Find where the given text appears and provide that cell's center as (X, Y) coordinate. 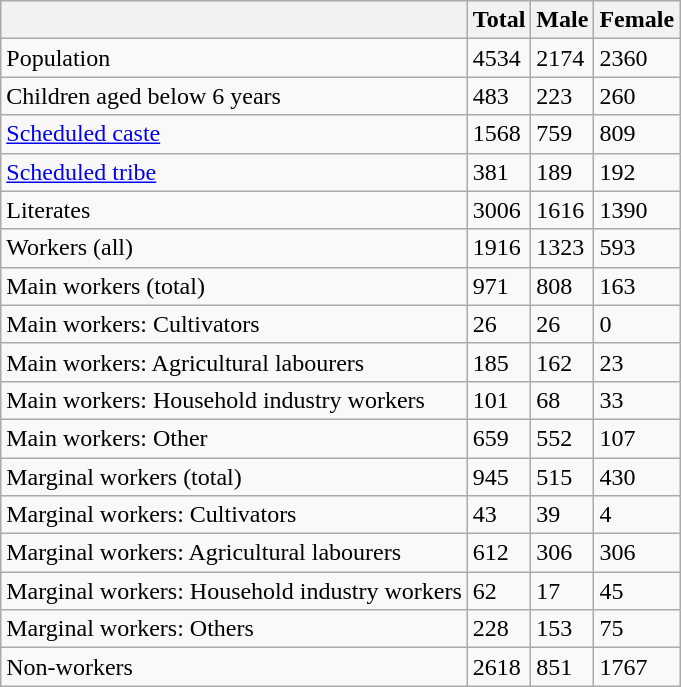
Workers (all) (234, 248)
Total (499, 20)
45 (637, 591)
Population (234, 58)
223 (562, 96)
Main workers: Household industry workers (234, 400)
33 (637, 400)
68 (562, 400)
Non-workers (234, 667)
971 (499, 286)
43 (499, 515)
Children aged below 6 years (234, 96)
Female (637, 20)
381 (499, 172)
430 (637, 477)
Marginal workers (total) (234, 477)
4534 (499, 58)
62 (499, 591)
228 (499, 629)
162 (562, 362)
1767 (637, 667)
163 (637, 286)
Marginal workers: Cultivators (234, 515)
1616 (562, 210)
39 (562, 515)
Main workers: Agricultural labourers (234, 362)
Main workers: Other (234, 438)
Marginal workers: Household industry workers (234, 591)
107 (637, 438)
1568 (499, 134)
3006 (499, 210)
593 (637, 248)
Main workers (total) (234, 286)
Scheduled tribe (234, 172)
101 (499, 400)
189 (562, 172)
1390 (637, 210)
851 (562, 667)
75 (637, 629)
185 (499, 362)
809 (637, 134)
Marginal workers: Agricultural labourers (234, 553)
515 (562, 477)
0 (637, 324)
Male (562, 20)
Scheduled caste (234, 134)
808 (562, 286)
2618 (499, 667)
659 (499, 438)
483 (499, 96)
192 (637, 172)
153 (562, 629)
2174 (562, 58)
2360 (637, 58)
945 (499, 477)
1916 (499, 248)
759 (562, 134)
1323 (562, 248)
Marginal workers: Others (234, 629)
260 (637, 96)
4 (637, 515)
552 (562, 438)
Main workers: Cultivators (234, 324)
17 (562, 591)
Literates (234, 210)
612 (499, 553)
23 (637, 362)
